Return [x, y] of the center of cell containing provided text 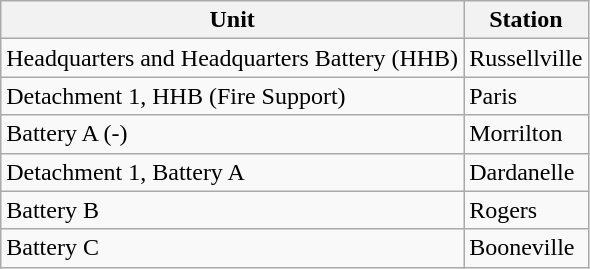
Russellville [526, 58]
Booneville [526, 248]
Paris [526, 96]
Station [526, 20]
Detachment 1, Battery A [232, 172]
Morrilton [526, 134]
Battery B [232, 210]
Dardanelle [526, 172]
Battery C [232, 248]
Battery A (-) [232, 134]
Rogers [526, 210]
Unit [232, 20]
Headquarters and Headquarters Battery (HHB) [232, 58]
Detachment 1, HHB (Fire Support) [232, 96]
